For the text-containing cell, return its midpoint in [X, Y] coordinate format. 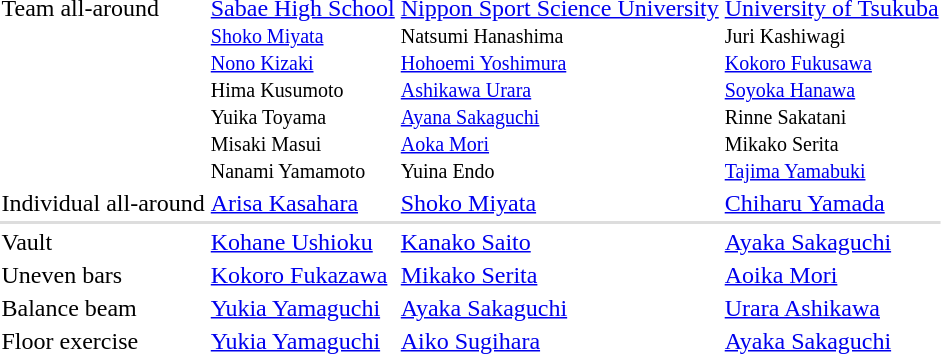
Kanako Saito [560, 242]
Mikako Serita [560, 275]
Uneven bars [103, 275]
Vault [103, 242]
Shoko Miyata [560, 203]
Individual all-around [103, 203]
Chiharu Yamada [832, 203]
Balance beam [103, 308]
Arisa Kasahara [302, 203]
Aoika Mori [832, 275]
Urara Ashikawa [832, 308]
Kohane Ushioku [302, 242]
Yukia Yamaguchi [302, 308]
Kokoro Fukazawa [302, 275]
